For the text-containing cell, return its midpoint in [X, Y] coordinate format. 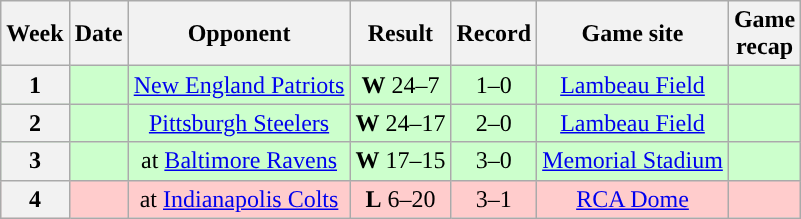
Record [494, 34]
Result [400, 34]
Pittsburgh Steelers [239, 123]
Opponent [239, 34]
1 [35, 85]
3 [35, 161]
1–0 [494, 85]
W 24–7 [400, 85]
L 6–20 [400, 199]
Date [98, 34]
3–1 [494, 199]
2 [35, 123]
Week [35, 34]
New England Patriots [239, 85]
at Baltimore Ravens [239, 161]
Memorial Stadium [633, 161]
4 [35, 199]
W 24–17 [400, 123]
Gamerecap [764, 34]
Game site [633, 34]
at Indianapolis Colts [239, 199]
W 17–15 [400, 161]
3–0 [494, 161]
2–0 [494, 123]
RCA Dome [633, 199]
